Identify which cell holds the provided text, then report its (X, Y) central coordinate. 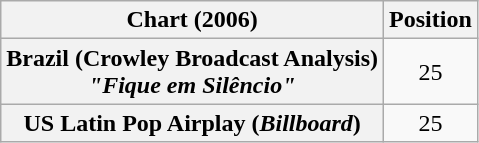
Chart (2006) (192, 20)
Brazil (Crowley Broadcast Analysis)"Fique em Silêncio" (192, 72)
Position (431, 20)
US Latin Pop Airplay (Billboard) (192, 123)
